Provide the (X, Y) coordinate of the cell's center where the given text is located.  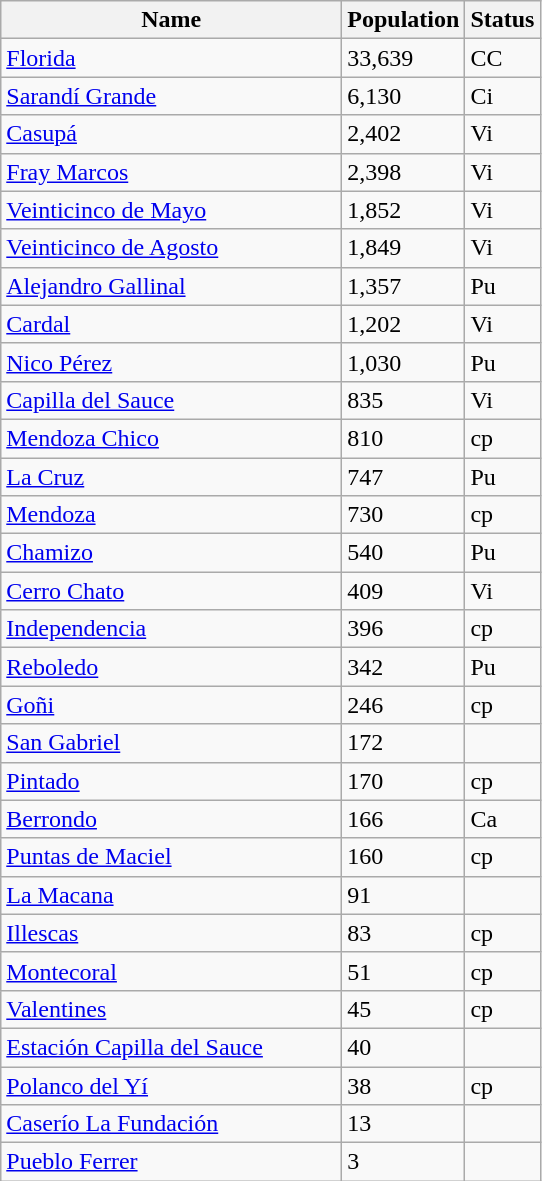
810 (404, 438)
Fray Marcos (172, 172)
6,130 (404, 96)
Reboledo (172, 667)
Mendoza (172, 515)
409 (404, 591)
Alejandro Gallinal (172, 286)
La Macana (172, 895)
Casupá (172, 134)
Polanco del Yí (172, 1085)
Montecoral (172, 971)
51 (404, 971)
3 (404, 1162)
CC (502, 58)
1,357 (404, 286)
Population (404, 20)
33,639 (404, 58)
246 (404, 705)
396 (404, 629)
Chamizo (172, 553)
Puntas de Maciel (172, 857)
Valentines (172, 1009)
Nico Pérez (172, 362)
Illescas (172, 933)
Cerro Chato (172, 591)
Ci (502, 96)
91 (404, 895)
Name (172, 20)
Veinticinco de Agosto (172, 248)
1,202 (404, 324)
835 (404, 400)
La Cruz (172, 477)
166 (404, 819)
Status (502, 20)
170 (404, 781)
Independencia (172, 629)
San Gabriel (172, 743)
Ca (502, 819)
Pintado (172, 781)
342 (404, 667)
Sarandí Grande (172, 96)
Capilla del Sauce (172, 400)
2,398 (404, 172)
2,402 (404, 134)
Caserío La Fundación (172, 1124)
540 (404, 553)
Mendoza Chico (172, 438)
38 (404, 1085)
Cardal (172, 324)
40 (404, 1047)
1,852 (404, 210)
730 (404, 515)
45 (404, 1009)
83 (404, 933)
1,030 (404, 362)
747 (404, 477)
Berrondo (172, 819)
13 (404, 1124)
Veinticinco de Mayo (172, 210)
172 (404, 743)
Goñi (172, 705)
Pueblo Ferrer (172, 1162)
1,849 (404, 248)
160 (404, 857)
Estación Capilla del Sauce (172, 1047)
Florida (172, 58)
